Identify which cell holds the provided text, then report its (X, Y) central coordinate. 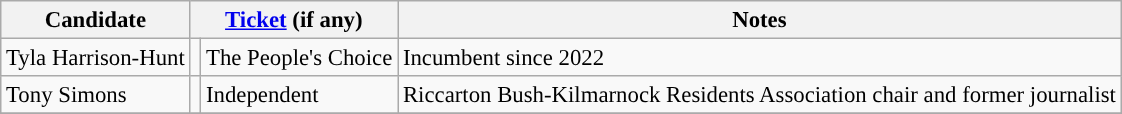
Notes (760, 20)
Riccarton Bush-Kilmarnock Residents Association chair and former journalist (760, 95)
Candidate (96, 20)
Ticket (if any) (294, 20)
Incumbent since 2022 (760, 58)
Independent (300, 95)
Tyla Harrison-Hunt (96, 58)
Tony Simons (96, 95)
The People's Choice (300, 58)
